Capture the cell that displays the provided text and extract its (x, y) central coordinate. 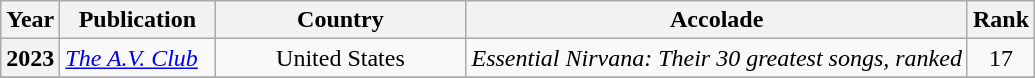
17 (1000, 58)
Country (340, 20)
Accolade (716, 20)
Essential Nirvana: Their 30 greatest songs, ranked (716, 58)
United States (340, 58)
Publication (138, 20)
Rank (1000, 20)
Year (30, 20)
2023 (30, 58)
The A.V. Club (138, 58)
